From the cell containing the given text, extract its center point as (x, y) coordinate. 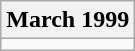
March 1999 (68, 20)
